Locate the cell with the specified text and output its [x, y] center coordinate. 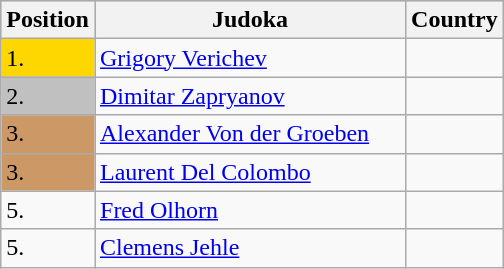
Judoka [250, 20]
Fred Olhorn [250, 210]
Alexander Von der Groeben [250, 134]
Dimitar Zapryanov [250, 96]
Laurent Del Colombo [250, 172]
Position [48, 20]
1. [48, 58]
Country [455, 20]
2. [48, 96]
Clemens Jehle [250, 248]
Grigory Verichev [250, 58]
